Return the [X, Y] coordinate for the center point of the cell that contains the specified text.  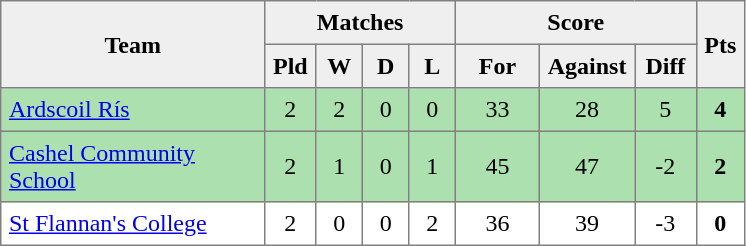
Pld [290, 66]
D [385, 66]
39 [586, 224]
W [339, 66]
Diff [666, 66]
45 [497, 166]
Team [133, 44]
33 [497, 110]
St Flannan's College [133, 224]
Cashel Community School [133, 166]
Pts [720, 44]
36 [497, 224]
Ardscoil Rís [133, 110]
-3 [666, 224]
L [432, 66]
4 [720, 110]
Against [586, 66]
For [497, 66]
5 [666, 110]
28 [586, 110]
Score [576, 23]
Matches [360, 23]
47 [586, 166]
-2 [666, 166]
